Pinpoint the cell where the given text exists, returning its (x, y) midpoint coordinate. 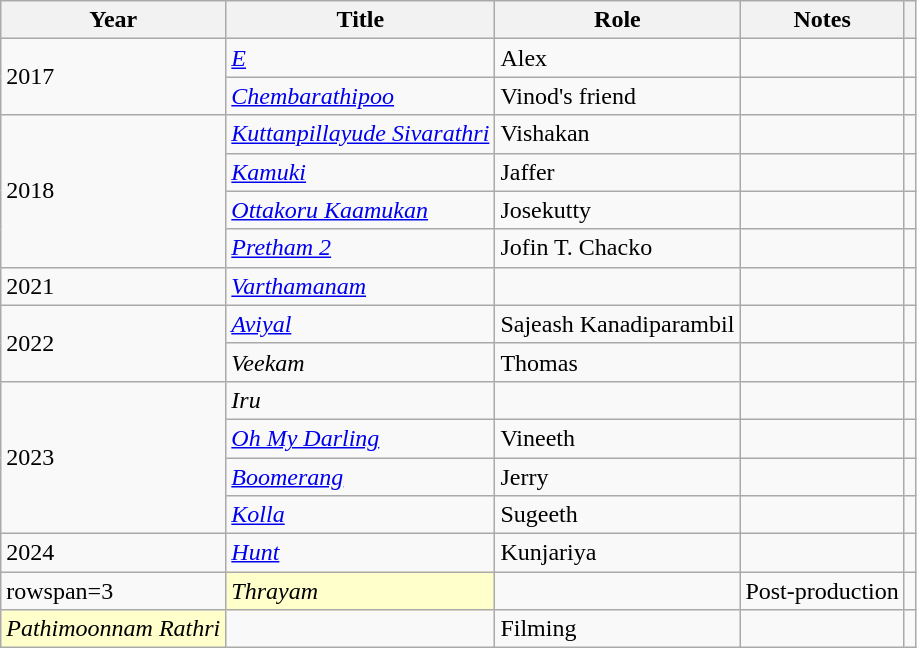
Kamuki (360, 172)
Pathimoonnam Rathri (114, 629)
Ottakoru Kaamukan (360, 210)
Jofin T. Chacko (618, 248)
Vinod's friend (618, 96)
Varthamanam (360, 286)
Title (360, 20)
Vishakan (618, 134)
Oh My Darling (360, 438)
2018 (114, 191)
Notes (822, 20)
Year (114, 20)
Boomerang (360, 477)
2023 (114, 457)
Kunjariya (618, 553)
Post-production (822, 591)
Sajeash Kanadiparambil (618, 324)
Kolla (360, 515)
Kuttanpillayude Sivarathri (360, 134)
Iru (360, 400)
E (360, 58)
Sugeeth (618, 515)
2017 (114, 77)
Pretham 2 (360, 248)
Role (618, 20)
Alex (618, 58)
Aviyal (360, 324)
2022 (114, 343)
Josekutty (618, 210)
Jerry (618, 477)
2021 (114, 286)
Filming (618, 629)
Thomas (618, 362)
rowspan=3 (114, 591)
Vineeth (618, 438)
Chembarathipoo (360, 96)
2024 (114, 553)
Veekam (360, 362)
Jaffer (618, 172)
Hunt (360, 553)
Thrayam (360, 591)
